Search for the cell housing the specified text and yield its (x, y) center coordinate. 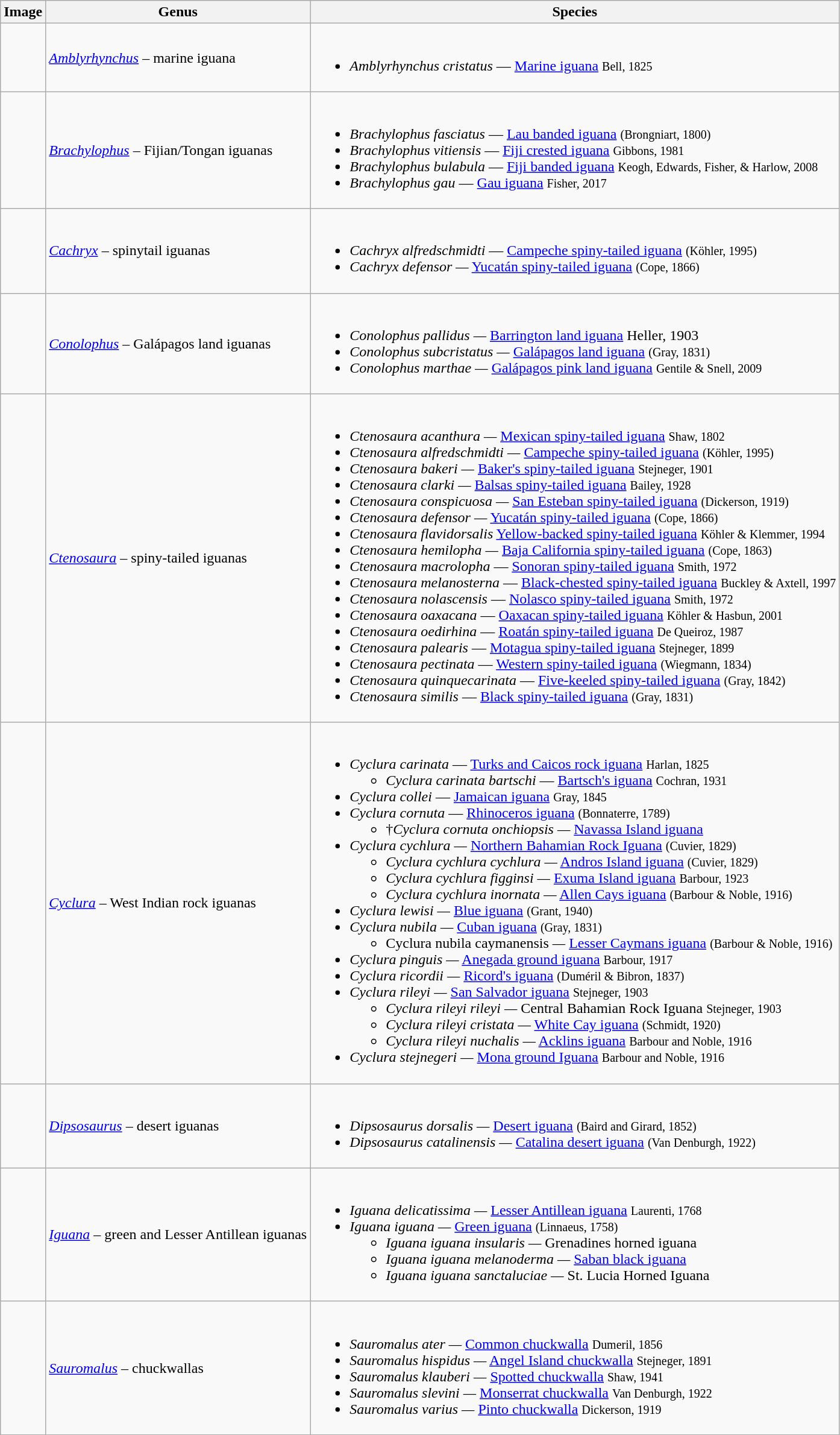
Ctenosaura – spiny-tailed iguanas (178, 558)
Cachryx alfredschmidti — Campeche spiny-tailed iguana (Köhler, 1995)Cachryx defensor — Yucatán spiny-tailed iguana (Cope, 1866) (575, 251)
Dipsosaurus – desert iguanas (178, 1126)
Amblyrhynchus – marine iguana (178, 58)
Iguana – green and Lesser Antillean iguanas (178, 1235)
Amblyrhynchus cristatus — Marine iguana Bell, 1825 (575, 58)
Dipsosaurus dorsalis — Desert iguana (Baird and Girard, 1852)Dipsosaurus catalinensis — Catalina desert iguana (Van Denburgh, 1922) (575, 1126)
Sauromalus – chuckwallas (178, 1367)
Brachylophus – Fijian/Tongan iguanas (178, 150)
Conolophus – Galápagos land iguanas (178, 344)
Cachryx – spinytail iguanas (178, 251)
Image (23, 12)
Species (575, 12)
Genus (178, 12)
Cyclura – West Indian rock iguanas (178, 903)
